For the text-containing cell, return its midpoint in (X, Y) coordinate format. 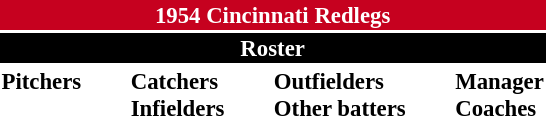
1954 Cincinnati Redlegs (272, 15)
Roster (272, 48)
